Return the (X, Y) coordinate for the center point of the cell that contains the specified text.  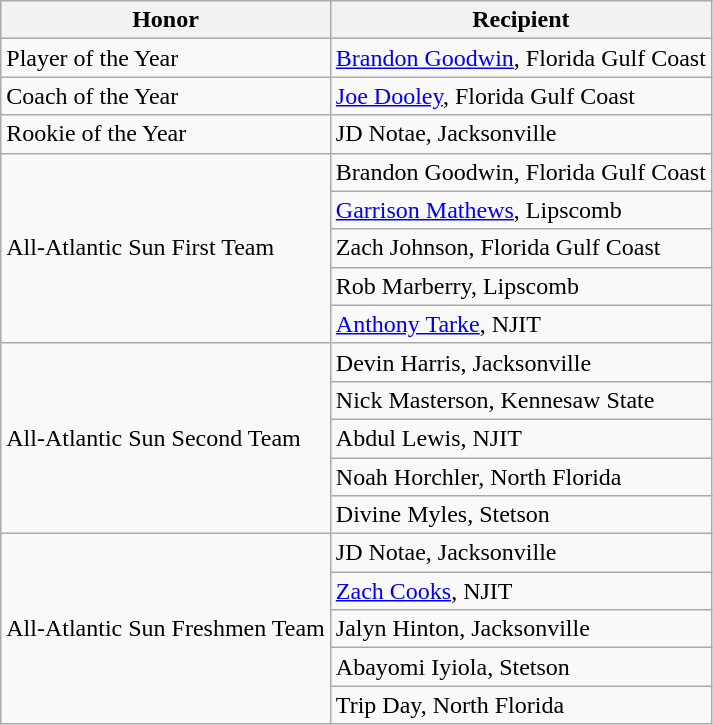
Noah Horchler, North Florida (520, 477)
Abdul Lewis, NJIT (520, 438)
Coach of the Year (166, 96)
Zach Johnson, Florida Gulf Coast (520, 248)
Abayomi Iyiola, Stetson (520, 667)
Devin Harris, Jacksonville (520, 362)
Nick Masterson, Kennesaw State (520, 400)
Anthony Tarke, NJIT (520, 324)
Rookie of the Year (166, 134)
Trip Day, North Florida (520, 705)
Recipient (520, 20)
Jalyn Hinton, Jacksonville (520, 629)
Divine Myles, Stetson (520, 515)
All-Atlantic Sun First Team (166, 248)
Honor (166, 20)
All-Atlantic Sun Freshmen Team (166, 629)
Player of the Year (166, 58)
Joe Dooley, Florida Gulf Coast (520, 96)
Zach Cooks, NJIT (520, 591)
Garrison Mathews, Lipscomb (520, 210)
Rob Marberry, Lipscomb (520, 286)
All-Atlantic Sun Second Team (166, 438)
